Identify which cell holds the provided text, then report its (X, Y) central coordinate. 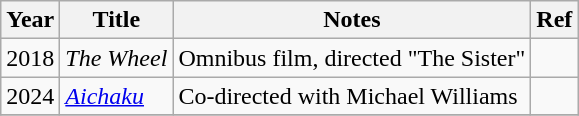
Title (116, 20)
2024 (30, 96)
Omnibus film, directed "The Sister" (352, 58)
Aichaku (116, 96)
Year (30, 20)
Co-directed with Michael Williams (352, 96)
The Wheel (116, 58)
Notes (352, 20)
Ref (554, 20)
2018 (30, 58)
